Determine the [x, y] coordinate at the center of the cell enclosing the given text.  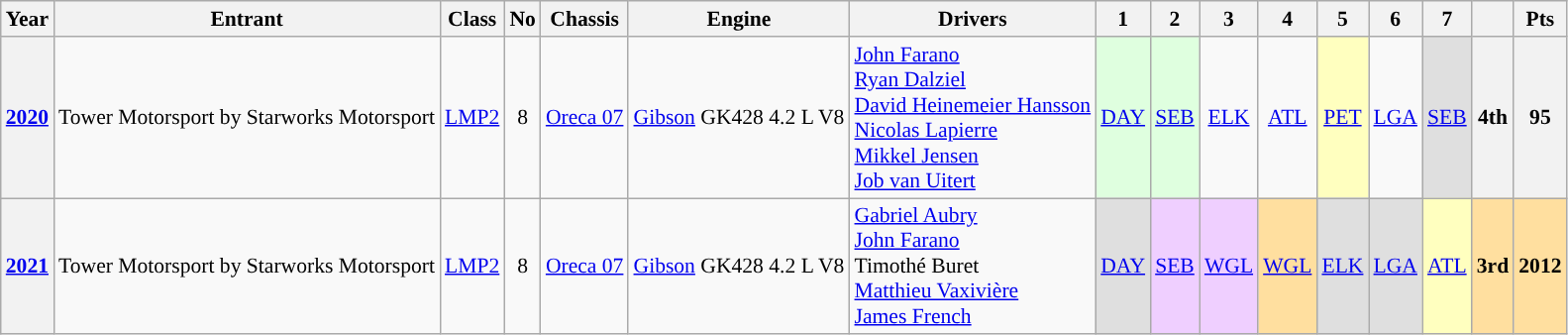
4 [1288, 19]
3 [1228, 19]
95 [1539, 117]
Chassis [584, 19]
5 [1342, 19]
1 [1123, 19]
7 [1447, 19]
3rd [1494, 267]
2020 [28, 117]
Pts [1539, 19]
2012 [1539, 267]
Entrant [247, 19]
Year [28, 19]
2021 [28, 267]
John Farano Ryan Dalziel David Heinemeier Hansson Nicolas Lapierre Mikkel Jensen Job van Uitert [973, 117]
PET [1342, 117]
Gabriel Aubry John Farano Timothé Buret Matthieu Vaxivière James French [973, 267]
4th [1494, 117]
Engine [739, 19]
Class [471, 19]
6 [1396, 19]
No [523, 19]
2 [1175, 19]
Drivers [973, 19]
